Scan for the cell matching the given text and deliver its (X, Y) coordinate at center. 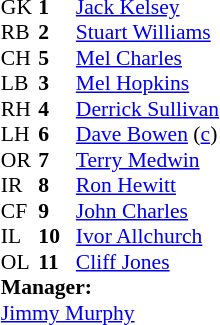
Mel Charles (148, 58)
RH (20, 109)
John Charles (148, 211)
3 (57, 83)
Derrick Sullivan (148, 109)
6 (57, 135)
Terry Medwin (148, 160)
9 (57, 211)
2 (57, 33)
IR (20, 185)
CF (20, 211)
Dave Bowen (c) (148, 135)
11 (57, 262)
CH (20, 58)
RB (20, 33)
OR (20, 160)
8 (57, 185)
Stuart Williams (148, 33)
IL (20, 237)
LB (20, 83)
7 (57, 160)
OL (20, 262)
Cliff Jones (148, 262)
10 (57, 237)
4 (57, 109)
Ivor Allchurch (148, 237)
Manager: (110, 287)
LH (20, 135)
5 (57, 58)
Mel Hopkins (148, 83)
Ron Hewitt (148, 185)
